Identify which cell holds the provided text, then report its [X, Y] central coordinate. 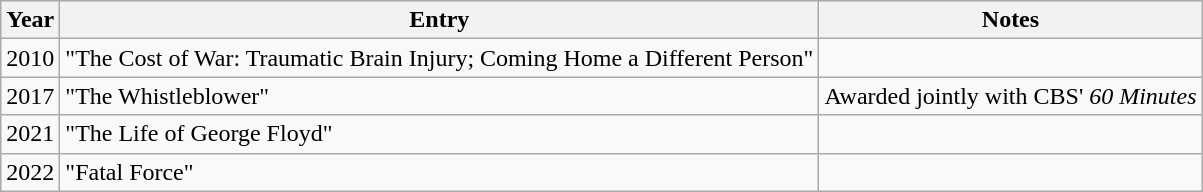
Notes [1010, 20]
Awarded jointly with CBS' 60 Minutes [1010, 96]
"The Whistleblower" [440, 96]
2017 [30, 96]
2010 [30, 58]
2022 [30, 172]
2021 [30, 134]
Entry [440, 20]
"The Cost of War: Traumatic Brain Injury; Coming Home a Different Person" [440, 58]
"The Life of George Floyd" [440, 134]
Year [30, 20]
"Fatal Force" [440, 172]
